For the text-containing cell, return its midpoint in (x, y) coordinate format. 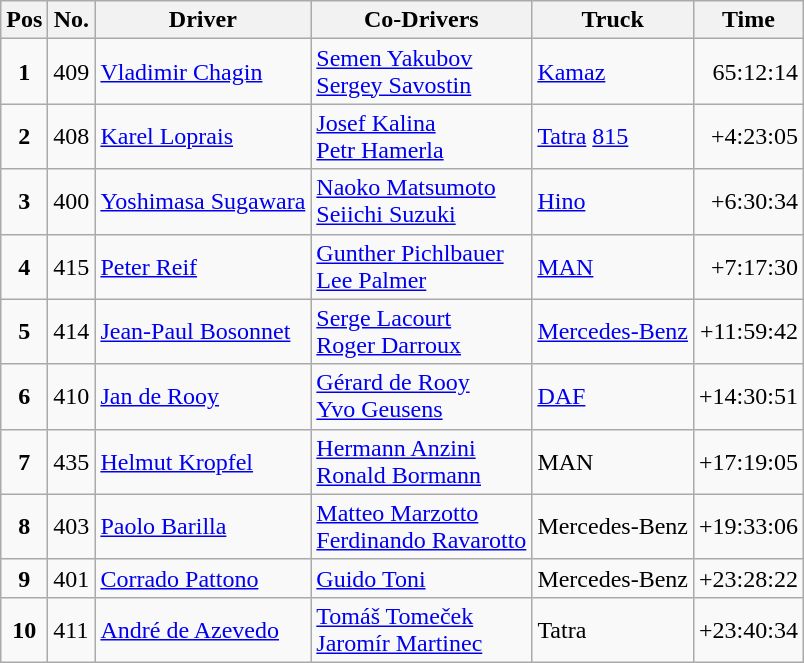
André de Azevedo (203, 630)
Josef Kalina Petr Hamerla (422, 136)
No. (72, 20)
415 (72, 266)
+11:59:42 (748, 332)
DAF (613, 396)
Driver (203, 20)
Hermann Anzini Ronald Bormann (422, 462)
2 (24, 136)
400 (72, 202)
Serge Lacourt Roger Darroux (422, 332)
Naoko Matsumoto Seiichi Suzuki (422, 202)
Paolo Barilla (203, 526)
Tatra (613, 630)
5 (24, 332)
+23:40:34 (748, 630)
Karel Loprais (203, 136)
Vladimir Chagin (203, 72)
Time (748, 20)
Hino (613, 202)
+14:30:51 (748, 396)
+7:17:30 (748, 266)
Yoshimasa Sugawara (203, 202)
435 (72, 462)
Truck (613, 20)
Jean-Paul Bosonnet (203, 332)
Matteo Marzotto Ferdinando Ravarotto (422, 526)
Jan de Rooy (203, 396)
7 (24, 462)
Helmut Kropfel (203, 462)
9 (24, 578)
403 (72, 526)
+19:33:06 (748, 526)
Semen Yakubov Sergey Savostin (422, 72)
3 (24, 202)
Kamaz (613, 72)
+4:23:05 (748, 136)
Gérard de Rooy Yvo Geusens (422, 396)
Peter Reif (203, 266)
Pos (24, 20)
409 (72, 72)
414 (72, 332)
Tatra 815 (613, 136)
+23:28:22 (748, 578)
6 (24, 396)
410 (72, 396)
65:12:14 (748, 72)
Co-Drivers (422, 20)
Tomáš Tomeček Jaromír Martinec (422, 630)
Guido Toni (422, 578)
411 (72, 630)
1 (24, 72)
4 (24, 266)
408 (72, 136)
+6:30:34 (748, 202)
401 (72, 578)
Gunther Pichlbauer Lee Palmer (422, 266)
10 (24, 630)
8 (24, 526)
Corrado Pattono (203, 578)
+17:19:05 (748, 462)
